Locate the cell with the specified text and output its (x, y) center coordinate. 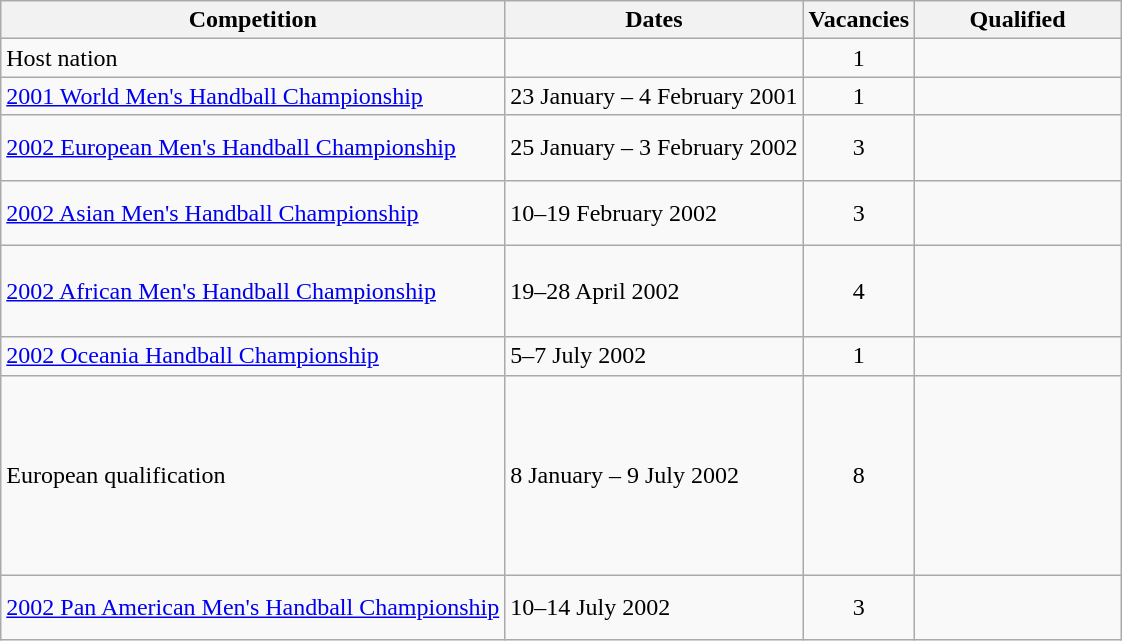
8 (859, 475)
European qualification (253, 475)
19–28 April 2002 (654, 291)
2002 Oceania Handball Championship (253, 356)
Qualified (1018, 20)
Dates (654, 20)
2001 World Men's Handball Championship (253, 96)
10–14 July 2002 (654, 608)
2002 African Men's Handball Championship (253, 291)
2002 Asian Men's Handball Championship (253, 212)
10–19 February 2002 (654, 212)
2002 European Men's Handball Championship (253, 148)
Vacancies (859, 20)
2002 Pan American Men's Handball Championship (253, 608)
8 January – 9 July 2002 (654, 475)
Host nation (253, 58)
Competition (253, 20)
23 January – 4 February 2001 (654, 96)
4 (859, 291)
5–7 July 2002 (654, 356)
25 January – 3 February 2002 (654, 148)
